Return the (X, Y) coordinate for the center point of the cell that contains the specified text.  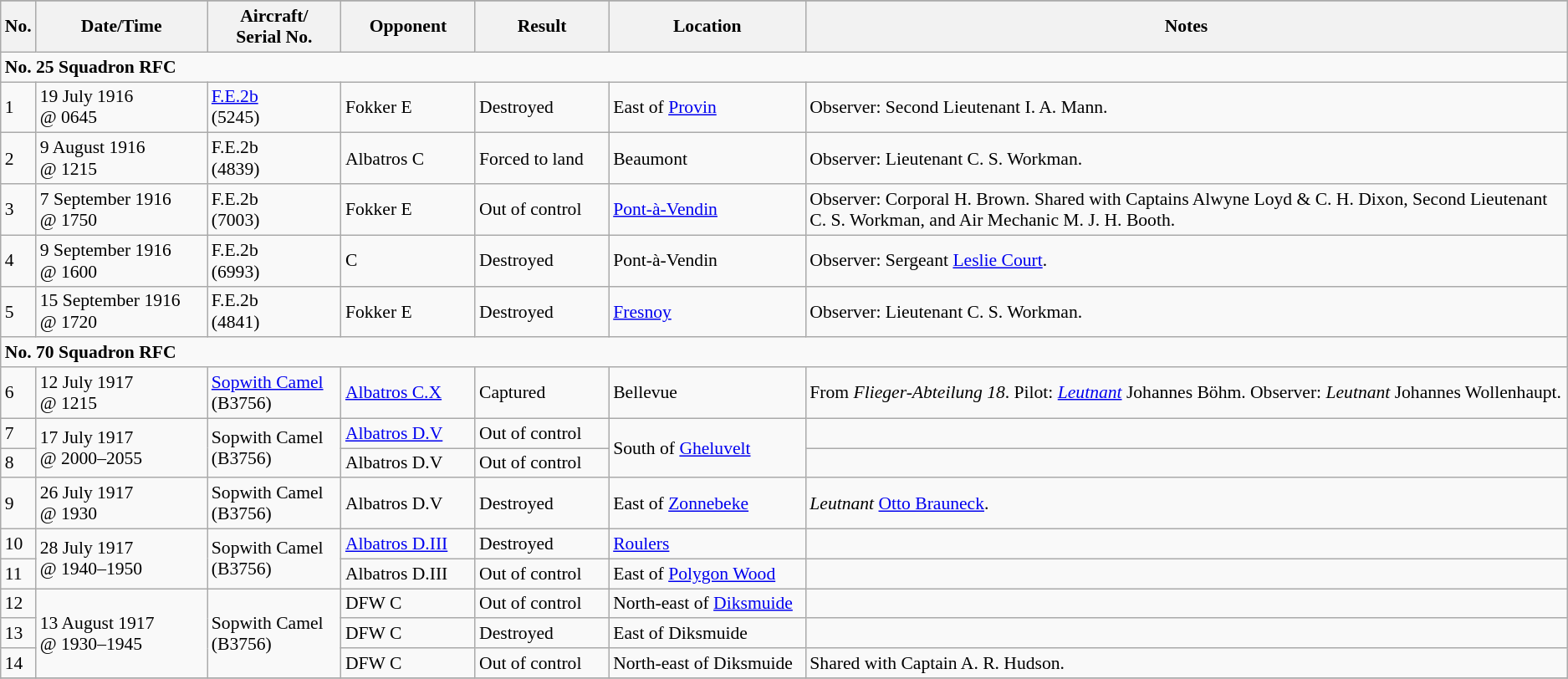
15 September 1916@ 1720 (122, 311)
6 (18, 393)
C (408, 261)
Bellevue (707, 393)
No. (18, 27)
East of Polygon Wood (707, 574)
9 August 1916@ 1215 (122, 159)
No. 70 Squadron RFC (784, 353)
3 (18, 209)
Notes (1186, 27)
No. 25 Squadron RFC (784, 67)
2 (18, 159)
Leutnant Otto Brauneck. (1186, 503)
11 (18, 574)
13 (18, 634)
9 (18, 503)
9 September 1916@ 1600 (122, 261)
7 September 1916@ 1750 (122, 209)
Date/Time (122, 27)
Albatros C.X (408, 393)
Beaumont (707, 159)
East of Zonnebeke (707, 503)
Shared with Captain A. R. Hudson. (1186, 663)
10 (18, 544)
Observer: Second Lieutenant I. A. Mann. (1186, 107)
Aircraft/Serial No. (274, 27)
7 (18, 433)
F.E.2b(6993) (274, 261)
8 (18, 463)
South of Gheluvelt (707, 448)
F.E.2b(7003) (274, 209)
28 July 1917@ 1940–1950 (122, 559)
Roulers (707, 544)
East of Provin (707, 107)
14 (18, 663)
26 July 1917@ 1930 (122, 503)
Albatros C (408, 159)
Observer: Corporal H. Brown. Shared with Captains Alwyne Loyd & C. H. Dixon, Second Lieutenant C. S. Workman, and Air Mechanic M. J. H. Booth. (1186, 209)
17 July 1917@ 2000–2055 (122, 448)
Location (707, 27)
12 July 1917@ 1215 (122, 393)
Fresnoy (707, 311)
Result (542, 27)
Observer: Sergeant Leslie Court. (1186, 261)
F.E.2b(4839) (274, 159)
13 August 1917@ 1930–1945 (122, 634)
19 July 1916@ 0645 (122, 107)
1 (18, 107)
Captured (542, 393)
East of Diksmuide (707, 634)
4 (18, 261)
12 (18, 604)
Opponent (408, 27)
Forced to land (542, 159)
From Flieger-Abteilung 18. Pilot: Leutnant Johannes Böhm. Observer: Leutnant Johannes Wollenhaupt. (1186, 393)
5 (18, 311)
F.E.2b(4841) (274, 311)
F.E.2b(5245) (274, 107)
